Output the [X, Y] coordinate of the center of the cell containing the given text.  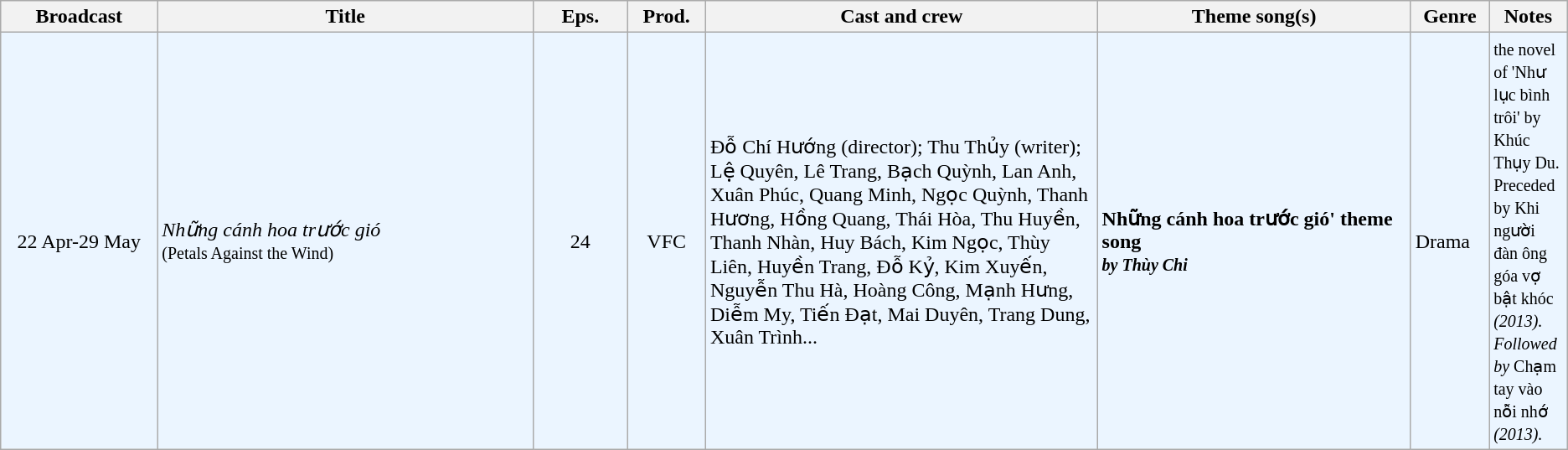
Notes [1529, 17]
Theme song(s) [1254, 17]
Eps. [580, 17]
Những cánh hoa trước gió' theme songby Thùy Chi [1254, 241]
Prod. [667, 17]
24 [580, 241]
Broadcast [79, 17]
VFC [667, 241]
Title [345, 17]
the novel of 'Như lục bình trôi' by Khúc Thụy Du.Preceded by Khi người đàn ông góa vợ bật khóc (2013).Followed by Chạm tay vào nỗi nhớ (2013). [1529, 241]
Genre [1450, 17]
Những cánh hoa trước gió (Petals Against the Wind) [345, 241]
Cast and crew [901, 17]
Drama [1450, 241]
22 Apr-29 May [79, 241]
